From the cell containing the given text, extract its center point as (X, Y) coordinate. 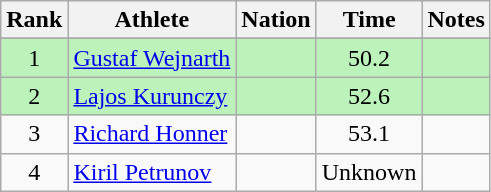
52.6 (369, 96)
3 (34, 134)
Notes (456, 20)
50.2 (369, 58)
Richard Honner (152, 134)
Unknown (369, 172)
Gustaf Wejnarth (152, 58)
53.1 (369, 134)
Nation (276, 20)
1 (34, 58)
Lajos Kurunczy (152, 96)
2 (34, 96)
Athlete (152, 20)
4 (34, 172)
Time (369, 20)
Kiril Petrunov (152, 172)
Rank (34, 20)
